Search for the cell housing the specified text and yield its (x, y) center coordinate. 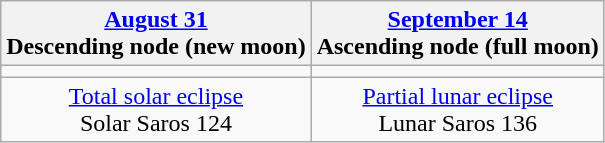
Total solar eclipseSolar Saros 124 (156, 110)
September 14Ascending node (full moon) (458, 34)
Partial lunar eclipseLunar Saros 136 (458, 110)
August 31Descending node (new moon) (156, 34)
